Scan for the cell matching the given text and deliver its (x, y) coordinate at center. 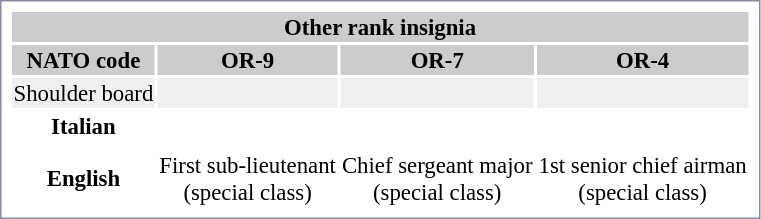
OR-9 (248, 60)
NATO code (84, 60)
OR-4 (642, 60)
OR-7 (437, 60)
Shoulder board (84, 93)
Other rank insignia (380, 27)
Italian (84, 126)
First sub-lieutenant(special class) (248, 178)
Chief sergeant major(special class) (437, 178)
1st senior chief airman (special class) (642, 178)
English (84, 178)
